Output the (x, y) coordinate of the center of the cell containing the given text.  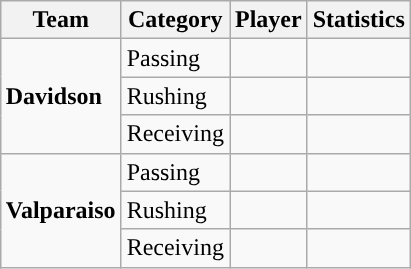
Statistics (358, 20)
Team (60, 20)
Player (269, 20)
Davidson (60, 96)
Valparaiso (60, 210)
Category (175, 20)
